For the text-containing cell, return its midpoint in (x, y) coordinate format. 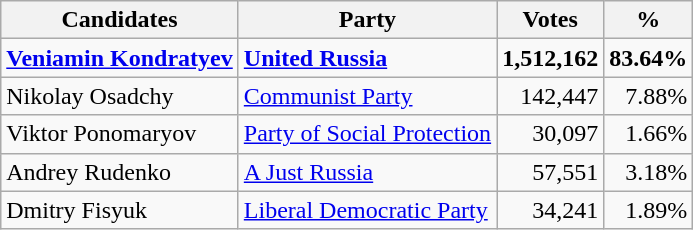
Viktor Ponomaryov (120, 134)
Andrey Rudenko (120, 172)
83.64% (648, 58)
United Russia (367, 58)
Veniamin Kondratyev (120, 58)
3.18% (648, 172)
1.66% (648, 134)
Candidates (120, 20)
1.89% (648, 210)
Nikolay Osadchy (120, 96)
A Just Russia (367, 172)
Party of Social Protection (367, 134)
30,097 (550, 134)
Liberal Democratic Party (367, 210)
% (648, 20)
142,447 (550, 96)
Party (367, 20)
Communist Party (367, 96)
1,512,162 (550, 58)
7.88% (648, 96)
Dmitry Fisyuk (120, 210)
34,241 (550, 210)
57,551 (550, 172)
Votes (550, 20)
